Output the (X, Y) coordinate of the center of the cell containing the given text.  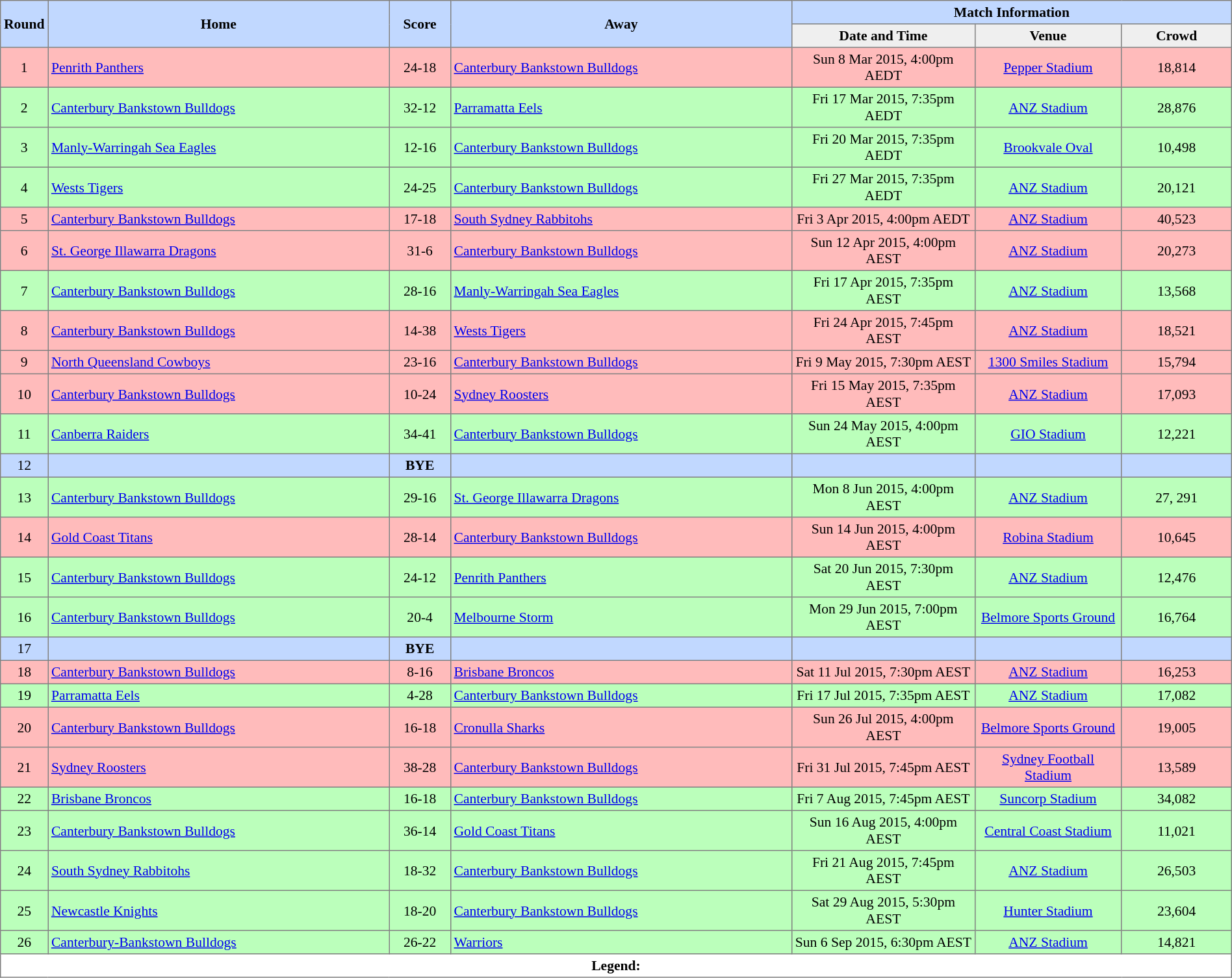
20,273 (1176, 251)
18-20 (420, 910)
26-22 (420, 942)
40,523 (1176, 219)
38-28 (420, 767)
Sun 26 Jul 2015, 4:00pm AEST (884, 727)
31-6 (420, 251)
Sun 12 Apr 2015, 4:00pm AEST (884, 251)
Legend: (616, 966)
12,221 (1176, 434)
Venue (1048, 36)
8 (25, 331)
8-16 (420, 672)
1300 Smiles Stadium (1048, 362)
20,121 (1176, 187)
Match Information (1012, 12)
Sun 24 May 2015, 4:00pm AEST (884, 434)
Sat 29 Aug 2015, 5:30pm AEST (884, 910)
25 (25, 910)
3 (25, 148)
14,821 (1176, 942)
Fri 9 May 2015, 7:30pm AEST (884, 362)
36-14 (420, 830)
23,604 (1176, 910)
4-28 (420, 695)
Fri 21 Aug 2015, 7:45pm AEST (884, 871)
Newcastle Knights (218, 910)
7 (25, 290)
16,764 (1176, 617)
Sydney Football Stadium (1048, 767)
16 (25, 617)
Fri 15 May 2015, 7:35pm AEST (884, 394)
Canberra Raiders (218, 434)
12,476 (1176, 577)
Fri 20 Mar 2015, 7:35pm AEDT (884, 148)
21 (25, 767)
14 (25, 537)
34-41 (420, 434)
Sun 6 Sep 2015, 6:30pm AEST (884, 942)
19 (25, 695)
Sat 11 Jul 2015, 7:30pm AEST (884, 672)
32-12 (420, 107)
Sun 14 Jun 2015, 4:00pm AEST (884, 537)
Sun 8 Mar 2015, 4:00pm AEDT (884, 68)
28,876 (1176, 107)
Sat 20 Jun 2015, 7:30pm AEST (884, 577)
24-25 (420, 187)
18-32 (420, 871)
28-14 (420, 537)
19,005 (1176, 727)
Robina Stadium (1048, 537)
Fri 17 Apr 2015, 7:35pm AEST (884, 290)
North Queensland Cowboys (218, 362)
24-12 (420, 577)
13,589 (1176, 767)
Fri 24 Apr 2015, 7:45pm AEST (884, 331)
2 (25, 107)
15,794 (1176, 362)
Cronulla Sharks (621, 727)
26,503 (1176, 871)
20 (25, 727)
14-38 (420, 331)
26 (25, 942)
18,814 (1176, 68)
11 (25, 434)
27, 291 (1176, 497)
18,521 (1176, 331)
Fri 17 Mar 2015, 7:35pm AEDT (884, 107)
1 (25, 68)
Fri 17 Jul 2015, 7:35pm AEST (884, 695)
17-18 (420, 219)
10,498 (1176, 148)
9 (25, 362)
15 (25, 577)
Pepper Stadium (1048, 68)
29-16 (420, 497)
12-16 (420, 148)
5 (25, 219)
Mon 29 Jun 2015, 7:00pm AEST (884, 617)
Home (218, 24)
Fri 27 Mar 2015, 7:35pm AEDT (884, 187)
11,021 (1176, 830)
10 (25, 394)
Date and Time (884, 36)
Round (25, 24)
23 (25, 830)
Crowd (1176, 36)
Brookvale Oval (1048, 148)
Score (420, 24)
Sun 16 Aug 2015, 4:00pm AEST (884, 830)
23-16 (420, 362)
24 (25, 871)
16,253 (1176, 672)
17,082 (1176, 695)
Away (621, 24)
Central Coast Stadium (1048, 830)
6 (25, 251)
10,645 (1176, 537)
Fri 7 Aug 2015, 7:45pm AEST (884, 799)
Melbourne Storm (621, 617)
Canterbury-Bankstown Bulldogs (218, 942)
17,093 (1176, 394)
Hunter Stadium (1048, 910)
22 (25, 799)
20-4 (420, 617)
34,082 (1176, 799)
28-16 (420, 290)
Fri 31 Jul 2015, 7:45pm AEST (884, 767)
24-18 (420, 68)
10-24 (420, 394)
13 (25, 497)
Warriors (621, 942)
18 (25, 672)
Fri 3 Apr 2015, 4:00pm AEDT (884, 219)
GIO Stadium (1048, 434)
4 (25, 187)
13,568 (1176, 290)
Suncorp Stadium (1048, 799)
17 (25, 649)
12 (25, 465)
Mon 8 Jun 2015, 4:00pm AEST (884, 497)
